Output the [X, Y] coordinate of the center of the cell containing the given text.  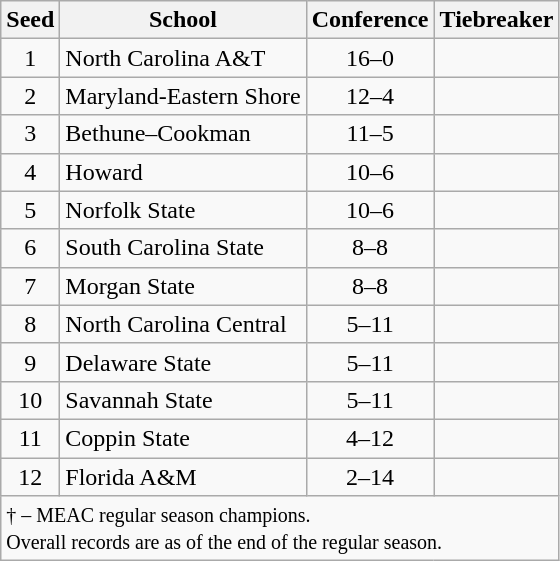
12–4 [370, 96]
Savannah State [183, 400]
6 [30, 248]
Norfolk State [183, 210]
8 [30, 324]
† – MEAC regular season champions.Overall records are as of the end of the regular season. [280, 528]
10 [30, 400]
4 [30, 172]
9 [30, 362]
Conference [370, 20]
11 [30, 438]
5 [30, 210]
Maryland-Eastern Shore [183, 96]
Seed [30, 20]
Bethune–Cookman [183, 134]
7 [30, 286]
South Carolina State [183, 248]
North Carolina Central [183, 324]
Coppin State [183, 438]
Florida A&M [183, 477]
2 [30, 96]
Howard [183, 172]
16–0 [370, 58]
North Carolina A&T [183, 58]
1 [30, 58]
11–5 [370, 134]
4–12 [370, 438]
2–14 [370, 477]
12 [30, 477]
School [183, 20]
3 [30, 134]
Morgan State [183, 286]
Delaware State [183, 362]
Tiebreaker [496, 20]
